Identify which cell holds the provided text, then report its [X, Y] central coordinate. 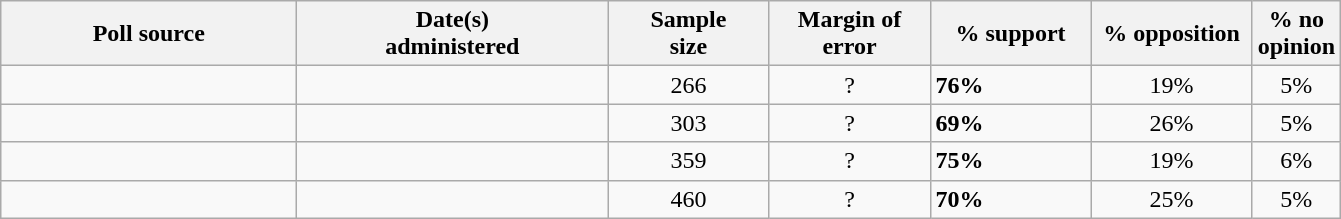
359 [688, 161]
26% [1172, 123]
Samplesize [688, 34]
Date(s)administered [452, 34]
460 [688, 199]
25% [1172, 199]
% no opinion [1296, 34]
76% [1010, 85]
Poll source [149, 34]
69% [1010, 123]
6% [1296, 161]
75% [1010, 161]
303 [688, 123]
% support [1010, 34]
70% [1010, 199]
Margin oferror [850, 34]
% opposition [1172, 34]
266 [688, 85]
